From the cell containing the given text, extract its center point as (x, y) coordinate. 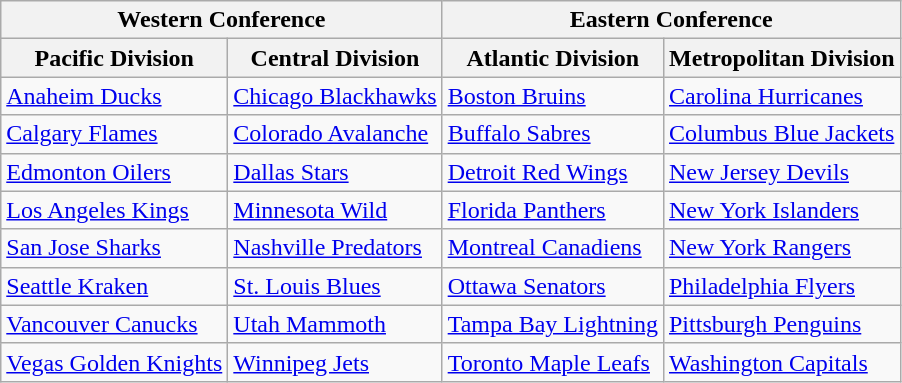
Vegas Golden Knights (114, 362)
Carolina Hurricanes (782, 96)
St. Louis Blues (335, 286)
Seattle Kraken (114, 286)
Ottawa Senators (552, 286)
Calgary Flames (114, 134)
Western Conference (222, 20)
Utah Mammoth (335, 324)
Florida Panthers (552, 210)
Montreal Canadiens (552, 248)
Edmonton Oilers (114, 172)
Washington Capitals (782, 362)
Chicago Blackhawks (335, 96)
San Jose Sharks (114, 248)
Minnesota Wild (335, 210)
Toronto Maple Leafs (552, 362)
New York Islanders (782, 210)
Anaheim Ducks (114, 96)
Colorado Avalanche (335, 134)
Dallas Stars (335, 172)
Winnipeg Jets (335, 362)
New York Rangers (782, 248)
Metropolitan Division (782, 58)
Columbus Blue Jackets (782, 134)
Pacific Division (114, 58)
Nashville Predators (335, 248)
Central Division (335, 58)
Eastern Conference (671, 20)
Philadelphia Flyers (782, 286)
Buffalo Sabres (552, 134)
Los Angeles Kings (114, 210)
Atlantic Division (552, 58)
Pittsburgh Penguins (782, 324)
Tampa Bay Lightning (552, 324)
New Jersey Devils (782, 172)
Detroit Red Wings (552, 172)
Boston Bruins (552, 96)
Vancouver Canucks (114, 324)
